From the cell containing the given text, extract its center point as (X, Y) coordinate. 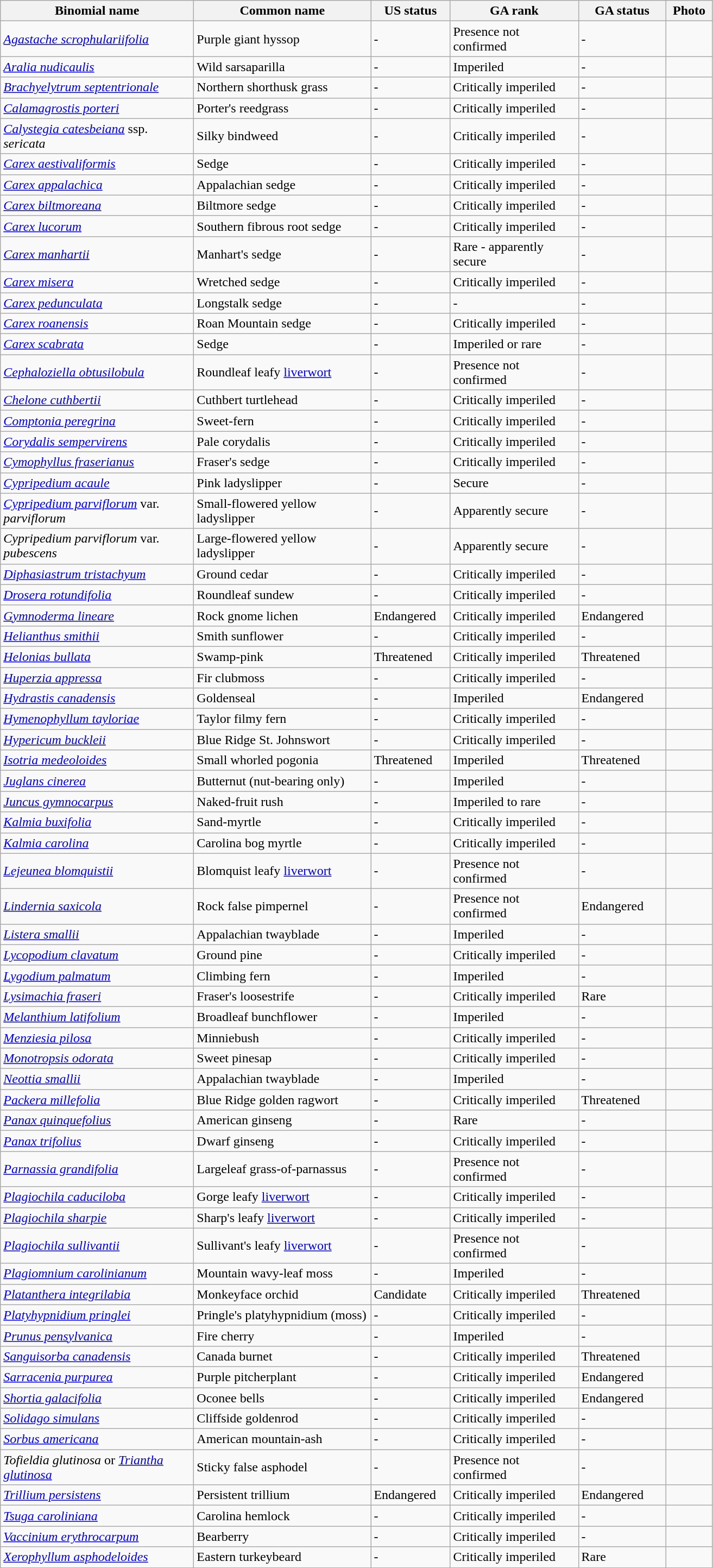
Prunus pensylvanica (97, 1336)
Shortia galacifolia (97, 1397)
American mountain-ash (282, 1439)
Melanthium latifolium (97, 1017)
Fraser's loosestrife (282, 996)
Fraser's sedge (282, 462)
Carex appalachica (97, 185)
American ginseng (282, 1120)
Juncus gymnocarpus (97, 802)
Calystegia catesbeiana ssp. sericata (97, 136)
Largeleaf grass-of-parnassus (282, 1169)
Fir clubmoss (282, 677)
GA rank (514, 11)
Plagiochila sharpie (97, 1218)
Pringle's platyhypnidium (moss) (282, 1315)
Appalachian sedge (282, 185)
Carex pedunculata (97, 303)
US status (411, 11)
Longstalk sedge (282, 303)
Oconee bells (282, 1397)
Rock false pimpernel (282, 906)
Naked-fruit rush (282, 802)
Carex lucorum (97, 226)
Sharp's leafy liverwort (282, 1218)
Biltmore sedge (282, 205)
Carex manhartii (97, 254)
Manhart's sedge (282, 254)
Hymenophyllum tayloriae (97, 719)
Bearberry (282, 1536)
Cephaloziella obtusilobula (97, 373)
Carolina bog myrtle (282, 843)
Cypripedium parviflorum var. parviflorum (97, 511)
Sarracenia purpurea (97, 1377)
Cuthbert turtlehead (282, 400)
Smith sunflower (282, 636)
Southern fibrous root sedge (282, 226)
Menziesia pilosa (97, 1038)
Cliffside goldenrod (282, 1419)
Binomial name (97, 11)
Pale corydalis (282, 442)
Purple pitcherplant (282, 1377)
Vaccinium erythrocarpum (97, 1536)
Goldenseal (282, 698)
Canada burnet (282, 1356)
Carolina hemlock (282, 1516)
Kalmia buxifolia (97, 822)
Blue Ridge golden ragwort (282, 1100)
Dwarf ginseng (282, 1141)
Porter's reedgrass (282, 108)
Lygodium palmatum (97, 975)
Lindernia saxicola (97, 906)
Ground pine (282, 955)
Carex scabrata (97, 344)
Platyhypnidium pringlei (97, 1315)
Butternut (nut-bearing only) (282, 781)
Sticky false asphodel (282, 1468)
Sorbus americana (97, 1439)
Roundleaf leafy liverwort (282, 373)
Platanthera integrilabia (97, 1294)
Drosera rotundifolia (97, 595)
Plagiochila sullivantii (97, 1246)
Blue Ridge St. Johnswort (282, 740)
Persistent trillium (282, 1495)
Mountain wavy-leaf moss (282, 1274)
Blomquist leafy liverwort (282, 871)
Large-flowered yellow ladyslipper (282, 546)
Chelone cuthbertii (97, 400)
Gymnoderma lineare (97, 615)
Wild sarsaparilla (282, 67)
Taylor filmy fern (282, 719)
Panax quinquefolius (97, 1120)
Sanguisorba canadensis (97, 1356)
Plagiomnium carolinianum (97, 1274)
Agastache scrophulariifolia (97, 39)
Lysimachia fraseri (97, 996)
Hydrastis canadensis (97, 698)
Carex biltmoreana (97, 205)
Roundleaf sundew (282, 595)
Kalmia carolina (97, 843)
Plagiochila caduciloba (97, 1197)
Brachyelytrum septentrionale (97, 87)
Swamp-pink (282, 657)
Small-flowered yellow ladyslipper (282, 511)
Imperiled or rare (514, 344)
Corydalis sempervirens (97, 442)
Wretched sedge (282, 282)
Aralia nudicaulis (97, 67)
Tsuga caroliniana (97, 1516)
Broadleaf bunchflower (282, 1017)
Hypericum buckleii (97, 740)
Monotropsis odorata (97, 1059)
Diphasiastrum tristachyum (97, 574)
Sweet pinesap (282, 1059)
Monkeyface orchid (282, 1294)
Comptonia peregrina (97, 421)
Gorge leafy liverwort (282, 1197)
Carex roanensis (97, 324)
Northern shorthusk grass (282, 87)
Sand-myrtle (282, 822)
Neottia smallii (97, 1079)
Helonias bullata (97, 657)
Parnassia grandifolia (97, 1169)
Minniebush (282, 1038)
Listera smallii (97, 934)
Climbing fern (282, 975)
Secure (514, 483)
Isotria medeoloides (97, 760)
Imperiled to rare (514, 802)
Xerophyllum asphodeloides (97, 1557)
Lejeunea blomquistii (97, 871)
Helianthus smithii (97, 636)
Silky bindweed (282, 136)
Cypripedium acaule (97, 483)
Juglans cinerea (97, 781)
Pink ladyslipper (282, 483)
Rock gnome lichen (282, 615)
Photo (689, 11)
Purple giant hyssop (282, 39)
Common name (282, 11)
Lycopodium clavatum (97, 955)
Roan Mountain sedge (282, 324)
Sullivant's leafy liverwort (282, 1246)
GA status (622, 11)
Cymophyllus fraserianus (97, 462)
Sweet-fern (282, 421)
Packera millefolia (97, 1100)
Fire cherry (282, 1336)
Candidate (411, 1294)
Panax trifolius (97, 1141)
Huperzia appressa (97, 677)
Carex misera (97, 282)
Tofieldia glutinosa or Triantha glutinosa (97, 1468)
Small whorled pogonia (282, 760)
Trillium persistens (97, 1495)
Eastern turkeybeard (282, 1557)
Carex aestivaliformis (97, 164)
Cypripedium parviflorum var. pubescens (97, 546)
Calamagrostis porteri (97, 108)
Rare - apparently secure (514, 254)
Solidago simulans (97, 1419)
Ground cedar (282, 574)
